Provide the [X, Y] coordinate of the cell's center where the given text is located.  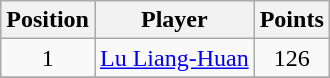
126 [292, 58]
Position [48, 20]
Points [292, 20]
1 [48, 58]
Player [174, 20]
Lu Liang-Huan [174, 58]
